Identify which cell holds the provided text, then report its [X, Y] central coordinate. 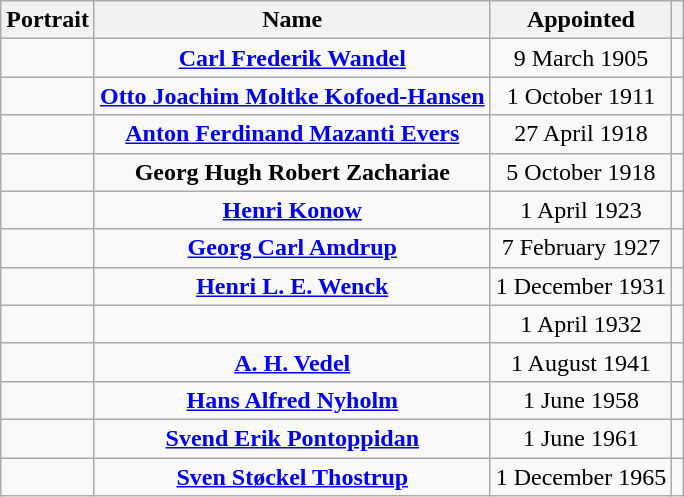
1 August 1941 [581, 362]
1 April 1932 [581, 324]
9 March 1905 [581, 58]
1 December 1931 [581, 286]
Appointed [581, 20]
1 October 1911 [581, 96]
Henri L. E. Wenck [292, 286]
5 October 1918 [581, 172]
1 April 1923 [581, 210]
Henri Konow [292, 210]
Svend Erik Pontoppidan [292, 438]
1 December 1965 [581, 477]
Hans Alfred Nyholm [292, 400]
1 June 1961 [581, 438]
Georg Carl Amdrup [292, 248]
Georg Hugh Robert Zachariae [292, 172]
Name [292, 20]
1 June 1958 [581, 400]
Otto Joachim Moltke Kofoed-Hansen [292, 96]
A. H. Vedel [292, 362]
Portrait [48, 20]
Anton Ferdinand Mazanti Evers [292, 134]
7 February 1927 [581, 248]
Sven Støckel Thostrup [292, 477]
27 April 1918 [581, 134]
Carl Frederik Wandel [292, 58]
